Return (X, Y) of the center of cell containing provided text 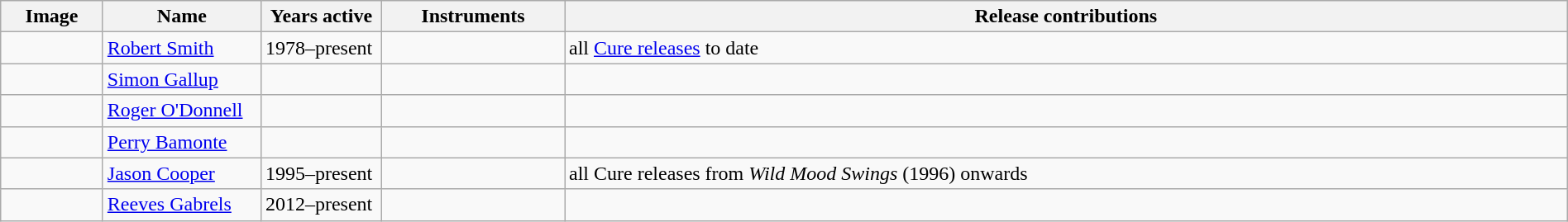
Image (52, 17)
2012–present (321, 205)
all Cure releases to date (1065, 48)
1995–present (321, 173)
Robert Smith (182, 48)
Perry Bamonte (182, 142)
all Cure releases from Wild Mood Swings (1996) onwards (1065, 173)
Years active (321, 17)
1978–present (321, 48)
Release contributions (1065, 17)
Reeves Gabrels (182, 205)
Jason Cooper (182, 173)
Name (182, 17)
Instruments (473, 17)
Simon Gallup (182, 79)
Roger O'Donnell (182, 111)
